Pinpoint the cell where the given text exists, returning its [X, Y] midpoint coordinate. 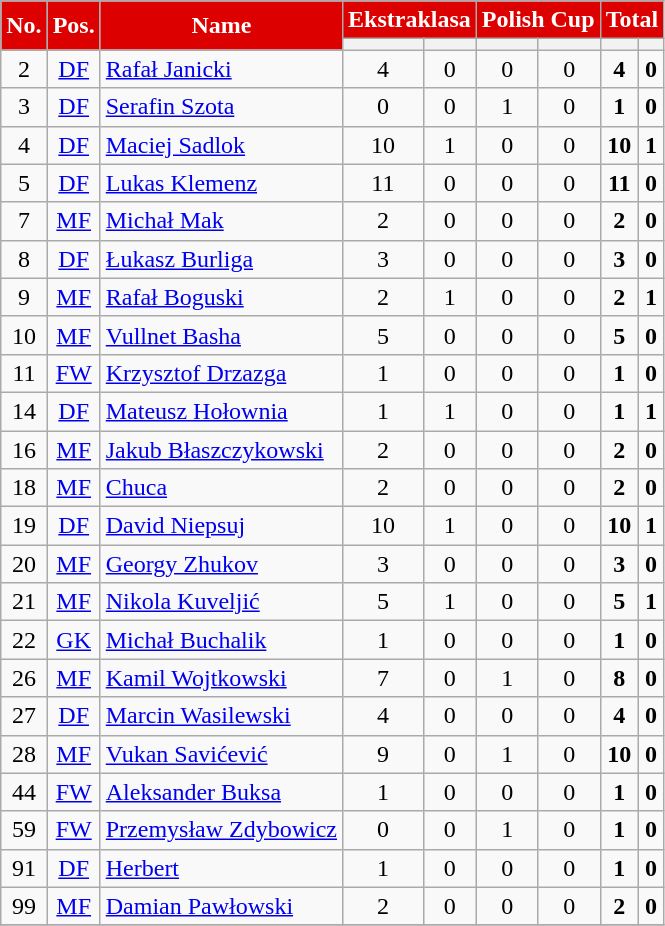
Maciej Sadlok [221, 145]
Mateusz Hołownia [221, 411]
GK [74, 640]
Vullnet Basha [221, 335]
Michał Mak [221, 221]
26 [24, 678]
Pos. [74, 26]
Herbert [221, 868]
Serafin Szota [221, 107]
Przemysław Zdybowicz [221, 830]
14 [24, 411]
Total [632, 20]
18 [24, 488]
99 [24, 906]
Łukasz Burliga [221, 259]
Damian Pawłowski [221, 906]
No. [24, 26]
27 [24, 716]
20 [24, 564]
Aleksander Buksa [221, 792]
91 [24, 868]
Name [221, 26]
Lukas Klemenz [221, 183]
Rafał Boguski [221, 297]
Polish Cup [538, 20]
Kamil Wojtkowski [221, 678]
Michał Buchalik [221, 640]
22 [24, 640]
Rafał Janicki [221, 69]
19 [24, 526]
21 [24, 602]
28 [24, 754]
Ekstraklasa [410, 20]
59 [24, 830]
Nikola Kuveljić [221, 602]
Krzysztof Drzazga [221, 373]
44 [24, 792]
Vukan Savićević [221, 754]
David Niepsuj [221, 526]
Georgy Zhukov [221, 564]
16 [24, 449]
Marcin Wasilewski [221, 716]
Jakub Błaszczykowski [221, 449]
Chuca [221, 488]
